Return the [x, y] coordinate for the center point of the cell that contains the specified text.  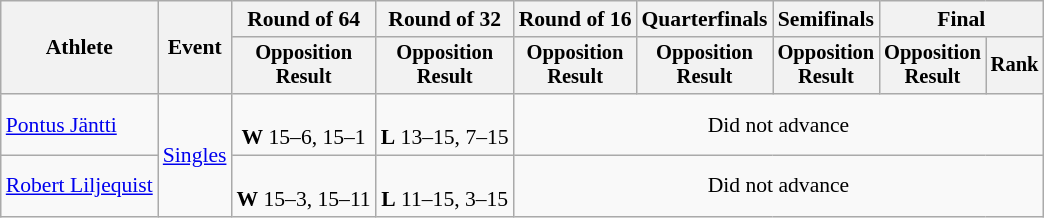
Final [961, 19]
Pontus Jäntti [80, 124]
Robert Liljequist [80, 186]
W 15–3, 15–11 [303, 186]
Round of 32 [445, 19]
Semifinals [826, 19]
Athlete [80, 48]
W 15–6, 15–1 [303, 124]
Round of 16 [576, 19]
Round of 64 [303, 19]
L 13–15, 7–15 [445, 124]
Event [195, 48]
Rank [1015, 66]
Singles [195, 155]
Quarterfinals [705, 19]
L 11–15, 3–15 [445, 186]
